Find where the given text appears and provide that cell's center as (x, y) coordinate. 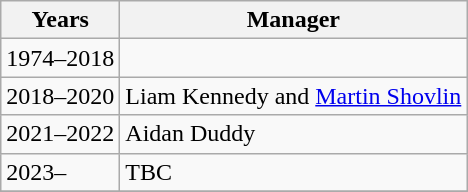
2018–2020 (60, 96)
Aidan Duddy (294, 134)
Years (60, 20)
1974–2018 (60, 58)
TBC (294, 172)
2021–2022 (60, 134)
Liam Kennedy and Martin Shovlin (294, 96)
2023– (60, 172)
Manager (294, 20)
